Extract the (x, y) coordinate from the center of the cell holding the provided text.  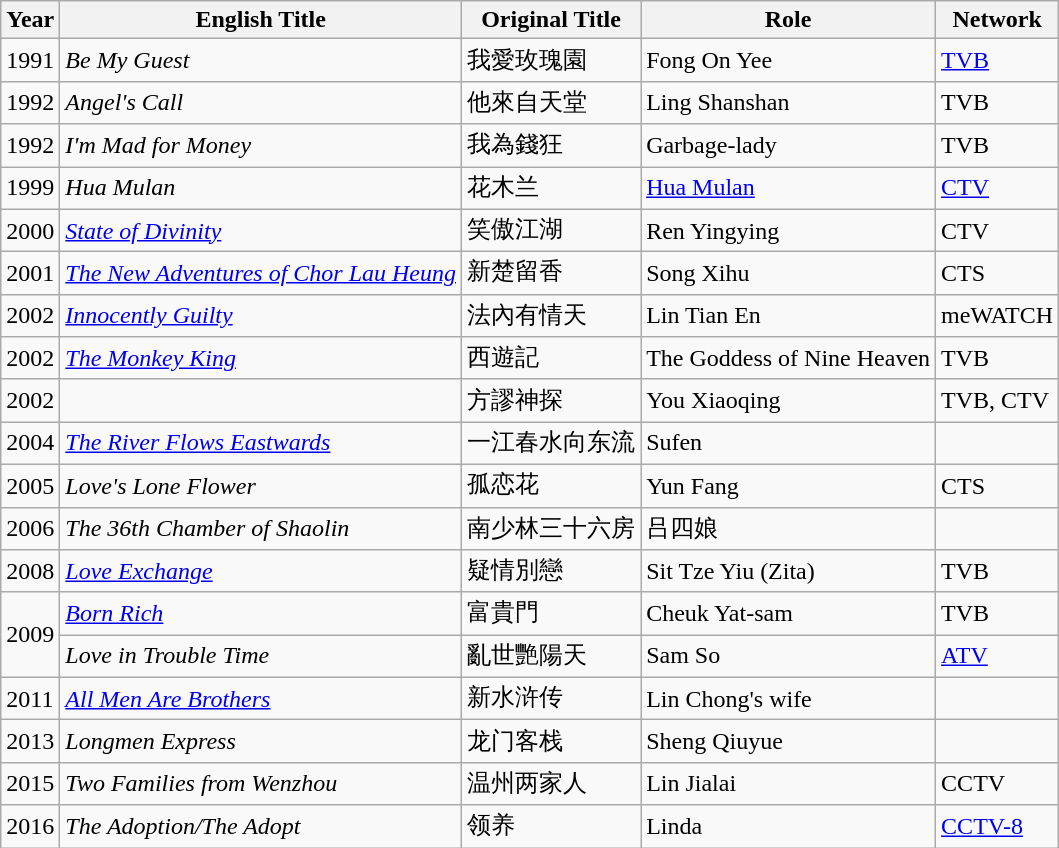
State of Divinity (261, 230)
2006 (30, 528)
Ren Yingying (788, 230)
All Men Are Brothers (261, 698)
2009 (30, 634)
我為錢狂 (552, 146)
Innocently Guilty (261, 316)
领养 (552, 826)
龙门客栈 (552, 742)
法內有情天 (552, 316)
2015 (30, 784)
温州两家人 (552, 784)
西遊記 (552, 358)
Cheuk Yat-sam (788, 614)
Lin Tian En (788, 316)
You Xiaoqing (788, 400)
Love Exchange (261, 572)
他來自天堂 (552, 102)
Linda (788, 826)
The 36th Chamber of Shaolin (261, 528)
The Adoption/The Adopt (261, 826)
Be My Guest (261, 60)
The Monkey King (261, 358)
疑情別戀 (552, 572)
Network (998, 20)
Love's Lone Flower (261, 486)
Love in Trouble Time (261, 656)
南少林三十六房 (552, 528)
2008 (30, 572)
一江春水向东流 (552, 444)
2016 (30, 826)
1999 (30, 188)
CCTV (998, 784)
Sheng Qiuyue (788, 742)
The New Adventures of Chor Lau Heung (261, 274)
Lin Jialai (788, 784)
The River Flows Eastwards (261, 444)
富貴門 (552, 614)
meWATCH (998, 316)
Fong On Yee (788, 60)
Song Xihu (788, 274)
2005 (30, 486)
Longmen Express (261, 742)
Born Rich (261, 614)
Sit Tze Yiu (Zita) (788, 572)
Angel's Call (261, 102)
Role (788, 20)
Original Title (552, 20)
2011 (30, 698)
I'm Mad for Money (261, 146)
CCTV-8 (998, 826)
2004 (30, 444)
2000 (30, 230)
2013 (30, 742)
2001 (30, 274)
我愛玫瑰園 (552, 60)
Two Families from Wenzhou (261, 784)
吕四娘 (788, 528)
Yun Fang (788, 486)
Year (30, 20)
花木兰 (552, 188)
新水浒传 (552, 698)
The Goddess of Nine Heaven (788, 358)
Ling Shanshan (788, 102)
TVB, CTV (998, 400)
Lin Chong's wife (788, 698)
笑傲江湖 (552, 230)
Sam So (788, 656)
亂世艷陽天 (552, 656)
ATV (998, 656)
1991 (30, 60)
新楚留香 (552, 274)
孤恋花 (552, 486)
方謬神探 (552, 400)
English Title (261, 20)
Sufen (788, 444)
Garbage-lady (788, 146)
